Pinpoint the cell where the given text exists, returning its [X, Y] midpoint coordinate. 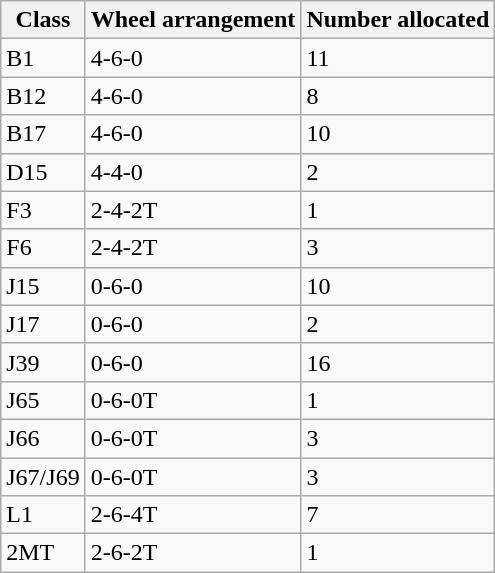
F3 [43, 210]
B17 [43, 134]
F6 [43, 248]
B1 [43, 58]
11 [398, 58]
Wheel arrangement [193, 20]
Class [43, 20]
7 [398, 515]
D15 [43, 172]
2-6-2T [193, 553]
4-4-0 [193, 172]
J67/J69 [43, 477]
J66 [43, 438]
2MT [43, 553]
J65 [43, 400]
J39 [43, 362]
2-6-4T [193, 515]
8 [398, 96]
16 [398, 362]
B12 [43, 96]
L1 [43, 515]
Number allocated [398, 20]
J17 [43, 324]
J15 [43, 286]
